Locate the cell with the specified text and output its [X, Y] center coordinate. 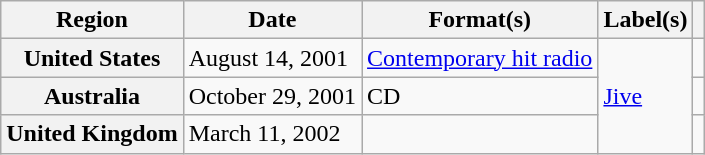
Format(s) [480, 20]
Label(s) [646, 20]
Contemporary hit radio [480, 58]
United States [92, 58]
March 11, 2002 [272, 134]
Australia [92, 96]
United Kingdom [92, 134]
Jive [646, 96]
August 14, 2001 [272, 58]
Region [92, 20]
October 29, 2001 [272, 96]
CD [480, 96]
Date [272, 20]
